Return (X, Y) of the center of cell containing provided text 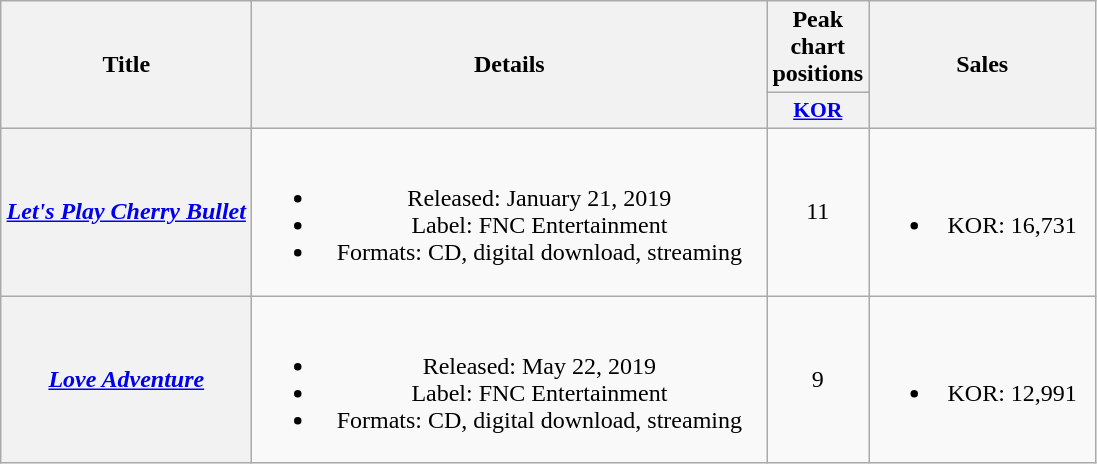
KOR: 16,731 (982, 212)
9 (818, 380)
Title (126, 65)
Released: January 21, 2019Label: FNC EntertainmentFormats: CD, digital download, streaming (510, 212)
KOR (818, 111)
Details (510, 65)
Let's Play Cherry Bullet (126, 212)
Love Adventure (126, 380)
KOR: 12,991 (982, 380)
Released: May 22, 2019Label: FNC EntertainmentFormats: CD, digital download, streaming (510, 380)
11 (818, 212)
Sales (982, 65)
Peak chart positions (818, 47)
